Output the [X, Y] coordinate of the center of the cell containing the given text.  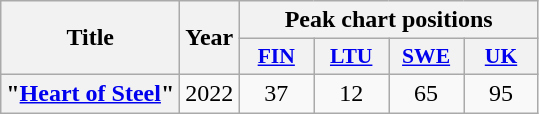
LTU [352, 57]
Peak chart positions [389, 20]
Title [90, 38]
UK [502, 57]
FIN [276, 57]
37 [276, 93]
65 [426, 93]
SWE [426, 57]
2022 [210, 93]
"Heart of Steel" [90, 93]
95 [502, 93]
Year [210, 38]
12 [352, 93]
